Return [x, y] of the center of cell containing provided text 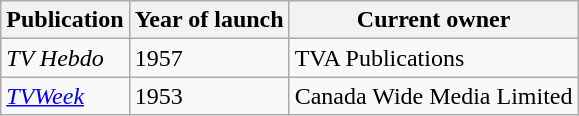
Publication [65, 20]
Canada Wide Media Limited [434, 96]
TV Hebdo [65, 58]
Year of launch [209, 20]
TVA Publications [434, 58]
1957 [209, 58]
TVWeek [65, 96]
1953 [209, 96]
Current owner [434, 20]
